From the cell containing the given text, extract its center point as (x, y) coordinate. 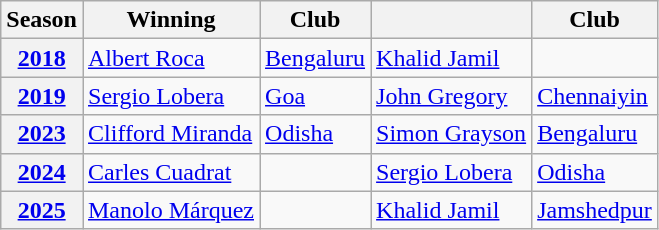
John Gregory (452, 96)
2023 (42, 134)
2025 (42, 210)
Simon Grayson (452, 134)
Manolo Márquez (170, 210)
Clifford Miranda (170, 134)
Season (42, 20)
Carles Cuadrat (170, 172)
Winning (170, 20)
2019 (42, 96)
Albert Roca (170, 58)
2018 (42, 58)
Goa (316, 96)
Chennaiyin (595, 96)
Jamshedpur (595, 210)
2024 (42, 172)
